Return the [X, Y] coordinate for the center point of the cell that contains the specified text.  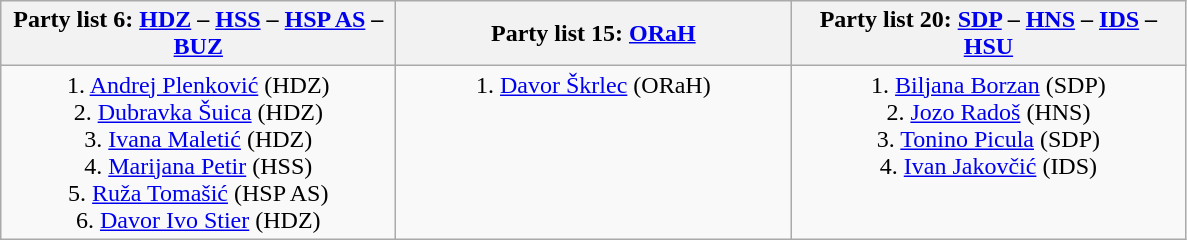
Party list 20: SDP – HNS – IDS – HSU [988, 34]
Party list 15: ORaH [594, 34]
Party list 6: HDZ – HSS – HSP AS – BUZ [198, 34]
1. Davor Škrlec (ORaH) [594, 152]
1. Andrej Plenković (HDZ)2. Dubravka Šuica (HDZ)3. Ivana Maletić (HDZ)4. Marijana Petir (HSS)5. Ruža Tomašić (HSP AS)6. Davor Ivo Stier (HDZ) [198, 152]
1. Biljana Borzan (SDP) 2. Jozo Radoš (HNS)3. Tonino Picula (SDP) 4. Ivan Jakovčić (IDS) [988, 152]
